Search for the cell housing the specified text and yield its (x, y) center coordinate. 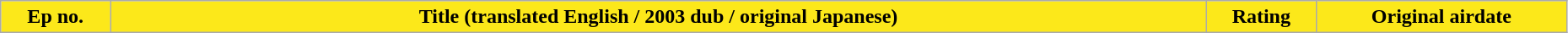
Rating (1261, 17)
Original airdate (1441, 17)
Ep no. (56, 17)
Title (translated English / 2003 dub / original Japanese) (659, 17)
